Detect which cell encompasses the target text, then output its (x, y) center coordinate. 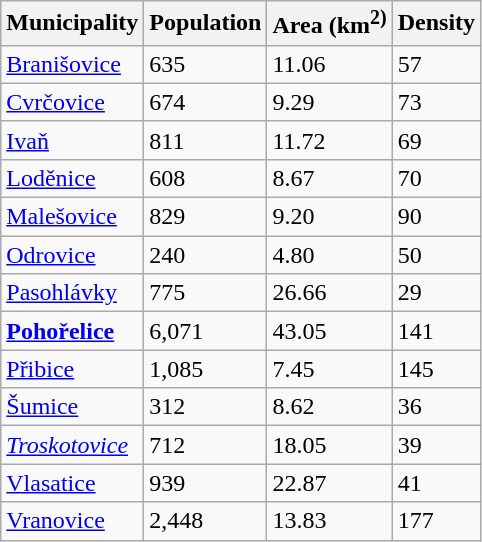
29 (436, 293)
11.72 (330, 140)
Pohořelice (72, 331)
6,071 (206, 331)
73 (436, 102)
Cvrčovice (72, 102)
69 (436, 140)
36 (436, 407)
608 (206, 178)
18.05 (330, 445)
Troskotovice (72, 445)
Přibice (72, 369)
Vlasatice (72, 483)
8.62 (330, 407)
57 (436, 64)
312 (206, 407)
Municipality (72, 24)
635 (206, 64)
811 (206, 140)
90 (436, 217)
Population (206, 24)
Ivaň (72, 140)
939 (206, 483)
1,085 (206, 369)
775 (206, 293)
177 (436, 521)
50 (436, 255)
Vranovice (72, 521)
9.29 (330, 102)
Area (km2) (330, 24)
829 (206, 217)
674 (206, 102)
9.20 (330, 217)
712 (206, 445)
8.67 (330, 178)
70 (436, 178)
2,448 (206, 521)
Pasohlávky (72, 293)
141 (436, 331)
7.45 (330, 369)
39 (436, 445)
Šumice (72, 407)
Density (436, 24)
Odrovice (72, 255)
4.80 (330, 255)
Branišovice (72, 64)
145 (436, 369)
11.06 (330, 64)
26.66 (330, 293)
41 (436, 483)
Loděnice (72, 178)
22.87 (330, 483)
240 (206, 255)
Malešovice (72, 217)
43.05 (330, 331)
13.83 (330, 521)
